Provide the (x, y) coordinate of the cell's center where the given text is located.  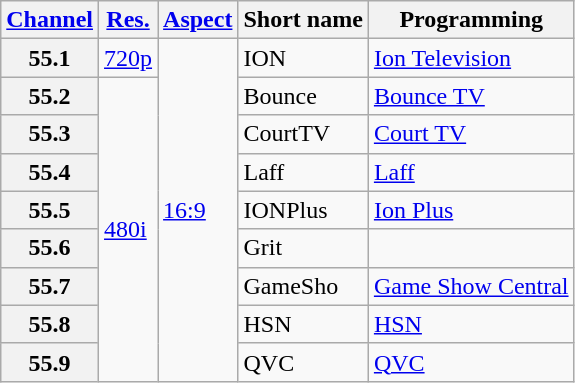
55.8 (50, 324)
720p (128, 58)
IONPlus (303, 210)
480i (128, 229)
Ion Plus (471, 210)
55.6 (50, 248)
55.2 (50, 96)
ION (303, 58)
Grit (303, 248)
Ion Television (471, 58)
16:9 (198, 210)
55.9 (50, 362)
Court TV (471, 134)
Channel (50, 20)
CourtTV (303, 134)
Res. (128, 20)
55.7 (50, 286)
Bounce TV (471, 96)
Short name (303, 20)
Bounce (303, 96)
Programming (471, 20)
GameSho (303, 286)
55.5 (50, 210)
55.3 (50, 134)
55.4 (50, 172)
55.1 (50, 58)
Game Show Central (471, 286)
Aspect (198, 20)
